Identify which cell holds the provided text, then report its (X, Y) central coordinate. 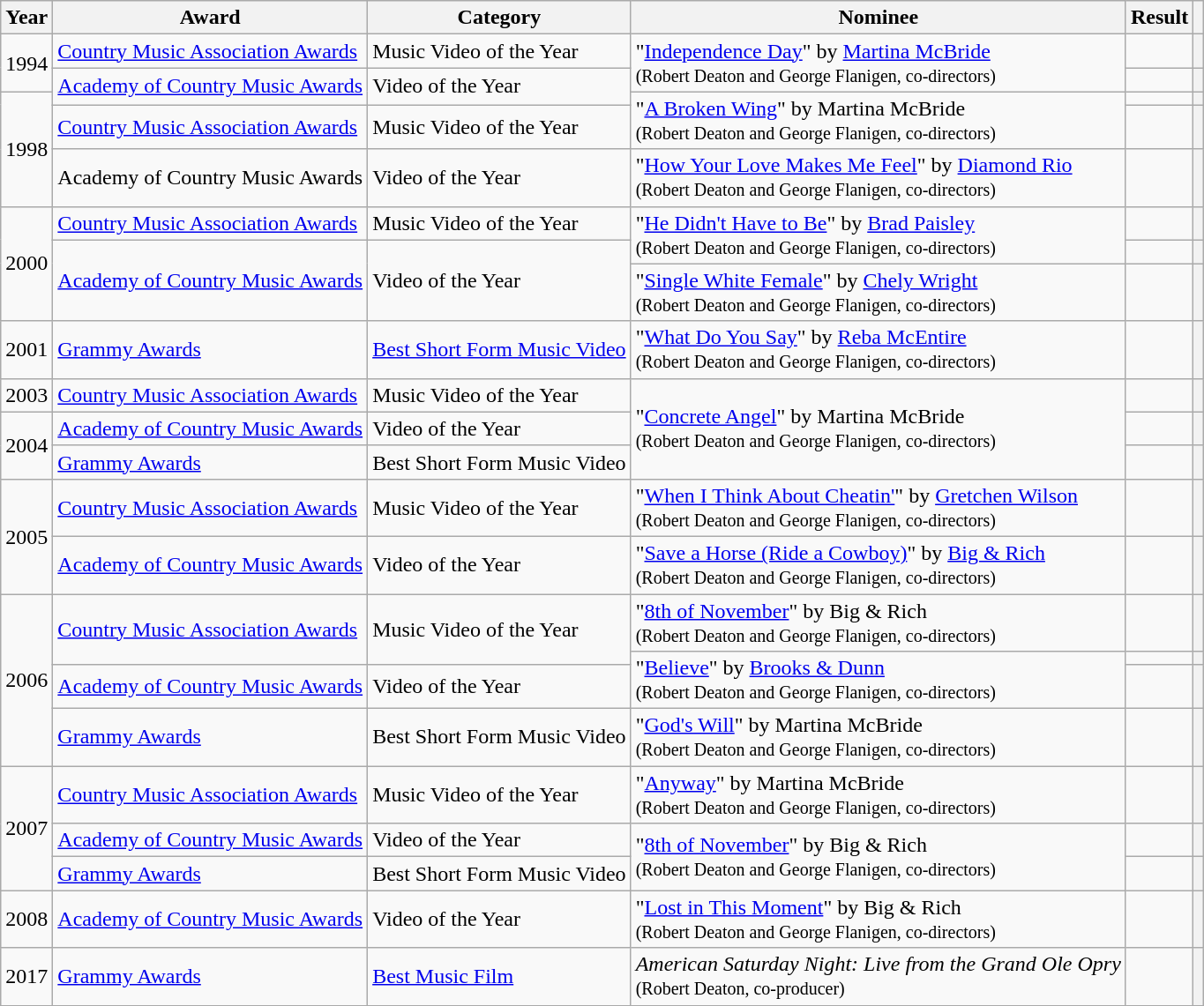
2003 (26, 395)
American Saturday Night: Live from the Grand Ole Opry(Robert Deaton, co-producer) (879, 977)
"He Didn't Have to Be" by Brad Paisley(Robert Deaton and George Flanigen, co-directors) (879, 235)
2007 (26, 829)
Year (26, 18)
2005 (26, 536)
2006 (26, 681)
Award (210, 18)
"How Your Love Makes Me Feel" by Diamond Rio(Robert Deaton and George Flanigen, co-directors) (879, 178)
"What Do You Say" by Reba McEntire(Robert Deaton and George Flanigen, co-directors) (879, 349)
2008 (26, 919)
"Save a Horse (Ride a Cowboy)" by Big & Rich(Robert Deaton and George Flanigen, co-directors) (879, 564)
"Believe" by Brooks & Dunn(Robert Deaton and George Flanigen, co-directors) (879, 681)
"A Broken Wing" by Martina McBride(Robert Deaton and George Flanigen, co-directors) (879, 120)
"Single White Female" by Chely Wright(Robert Deaton and George Flanigen, co-directors) (879, 293)
2004 (26, 445)
"Lost in This Moment" by Big & Rich(Robert Deaton and George Flanigen, co-directors) (879, 919)
"God's Will" by Martina McBride(Robert Deaton and George Flanigen, co-directors) (879, 737)
2000 (26, 264)
Best Music Film (499, 977)
2001 (26, 349)
"Concrete Angel" by Martina McBride(Robert Deaton and George Flanigen, co-directors) (879, 428)
Category (499, 18)
2017 (26, 977)
"Independence Day" by Martina McBride(Robert Deaton and George Flanigen, co-directors) (879, 63)
Result (1159, 18)
"When I Think About Cheatin'" by Gretchen Wilson(Robert Deaton and George Flanigen, co-directors) (879, 508)
1994 (26, 63)
1998 (26, 149)
"Anyway" by Martina McBride(Robert Deaton and George Flanigen, co-directors) (879, 795)
Nominee (879, 18)
